Output the (X, Y) coordinate of the center of the cell containing the given text.  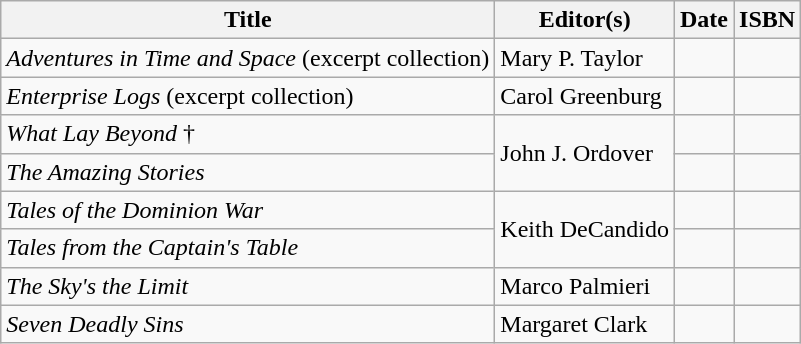
The Amazing Stories (248, 172)
The Sky's the Limit (248, 286)
Adventures in Time and Space (excerpt collection) (248, 58)
Editor(s) (585, 20)
Marco Palmieri (585, 286)
John J. Ordover (585, 153)
ISBN (768, 20)
Seven Deadly Sins (248, 324)
Carol Greenburg (585, 96)
Title (248, 20)
Mary P. Taylor (585, 58)
Keith DeCandido (585, 229)
Margaret Clark (585, 324)
Tales from the Captain's Table (248, 248)
Date (704, 20)
What Lay Beyond † (248, 134)
Enterprise Logs (excerpt collection) (248, 96)
Tales of the Dominion War (248, 210)
